Output the [X, Y] coordinate of the center of the cell containing the given text.  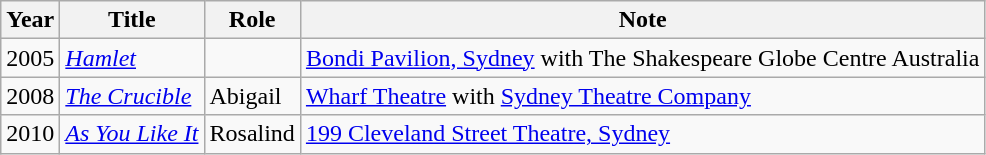
199 Cleveland Street Theatre, Sydney [642, 134]
The Crucible [132, 96]
Role [252, 20]
2005 [30, 58]
As You Like It [132, 134]
Rosalind [252, 134]
Note [642, 20]
Hamlet [132, 58]
Abigail [252, 96]
Bondi Pavilion, Sydney with The Shakespeare Globe Centre Australia [642, 58]
Title [132, 20]
2008 [30, 96]
Year [30, 20]
2010 [30, 134]
Wharf Theatre with Sydney Theatre Company [642, 96]
